Scan for the cell matching the given text and deliver its [X, Y] coordinate at center. 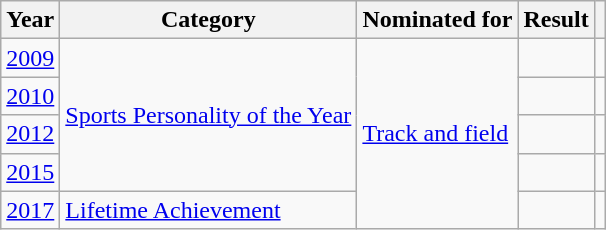
Year [30, 20]
2010 [30, 96]
2012 [30, 134]
Sports Personality of the Year [208, 115]
2015 [30, 172]
Category [208, 20]
2017 [30, 210]
Result [556, 20]
Nominated for [438, 20]
Track and field [438, 134]
2009 [30, 58]
Lifetime Achievement [208, 210]
